Output the [x, y] coordinate of the center of the cell containing the given text.  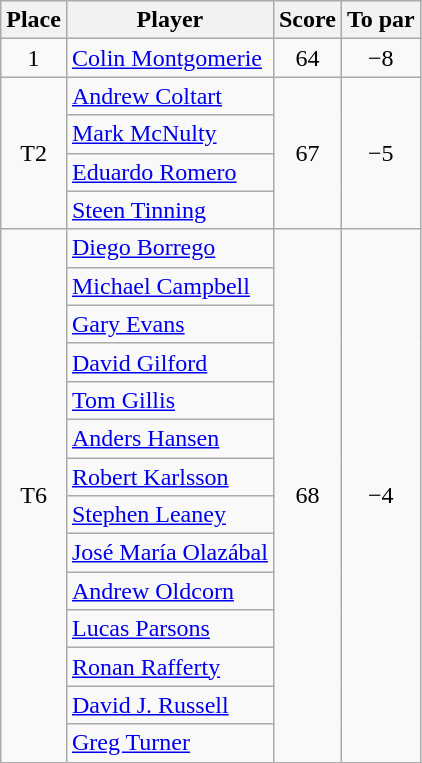
−4 [380, 496]
Greg Turner [170, 743]
Michael Campbell [170, 286]
Gary Evans [170, 324]
Tom Gillis [170, 400]
Andrew Oldcorn [170, 591]
José María Olazábal [170, 553]
T2 [34, 153]
Mark McNulty [170, 134]
Place [34, 20]
Score [307, 20]
Colin Montgomerie [170, 58]
Stephen Leaney [170, 515]
To par [380, 20]
Diego Borrego [170, 248]
Eduardo Romero [170, 172]
−8 [380, 58]
Steen Tinning [170, 210]
1 [34, 58]
−5 [380, 153]
David Gilford [170, 362]
68 [307, 496]
Andrew Coltart [170, 96]
67 [307, 153]
Lucas Parsons [170, 629]
Player [170, 20]
Ronan Rafferty [170, 667]
T6 [34, 496]
David J. Russell [170, 705]
Anders Hansen [170, 438]
Robert Karlsson [170, 477]
64 [307, 58]
